Find where the given text appears and provide that cell's center as (x, y) coordinate. 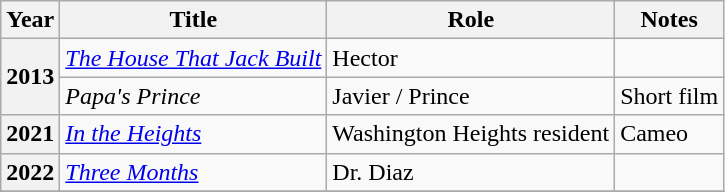
2021 (30, 134)
Notes (670, 20)
In the Heights (194, 134)
Papa's Prince (194, 96)
Three Months (194, 172)
2022 (30, 172)
Washington Heights resident (471, 134)
Hector (471, 58)
Title (194, 20)
Role (471, 20)
Javier / Prince (471, 96)
Short film (670, 96)
Cameo (670, 134)
Year (30, 20)
The House That Jack Built (194, 58)
Dr. Diaz (471, 172)
2013 (30, 77)
